Identify which cell holds the provided text, then report its (X, Y) central coordinate. 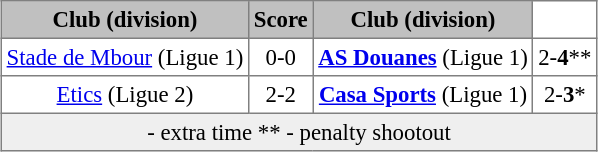
Etics (Ligue 2) (124, 95)
2-2 (280, 95)
2-4** (565, 57)
Casa Sports (Ligue 1) (423, 95)
2-3* (565, 95)
0-0 (280, 57)
AS Douanes (Ligue 1) (423, 57)
- extra time ** - penalty shootout (298, 132)
Stade de Mbour (Ligue 1) (124, 57)
Score (280, 20)
